Output the [x, y] coordinate of the center of the cell containing the given text.  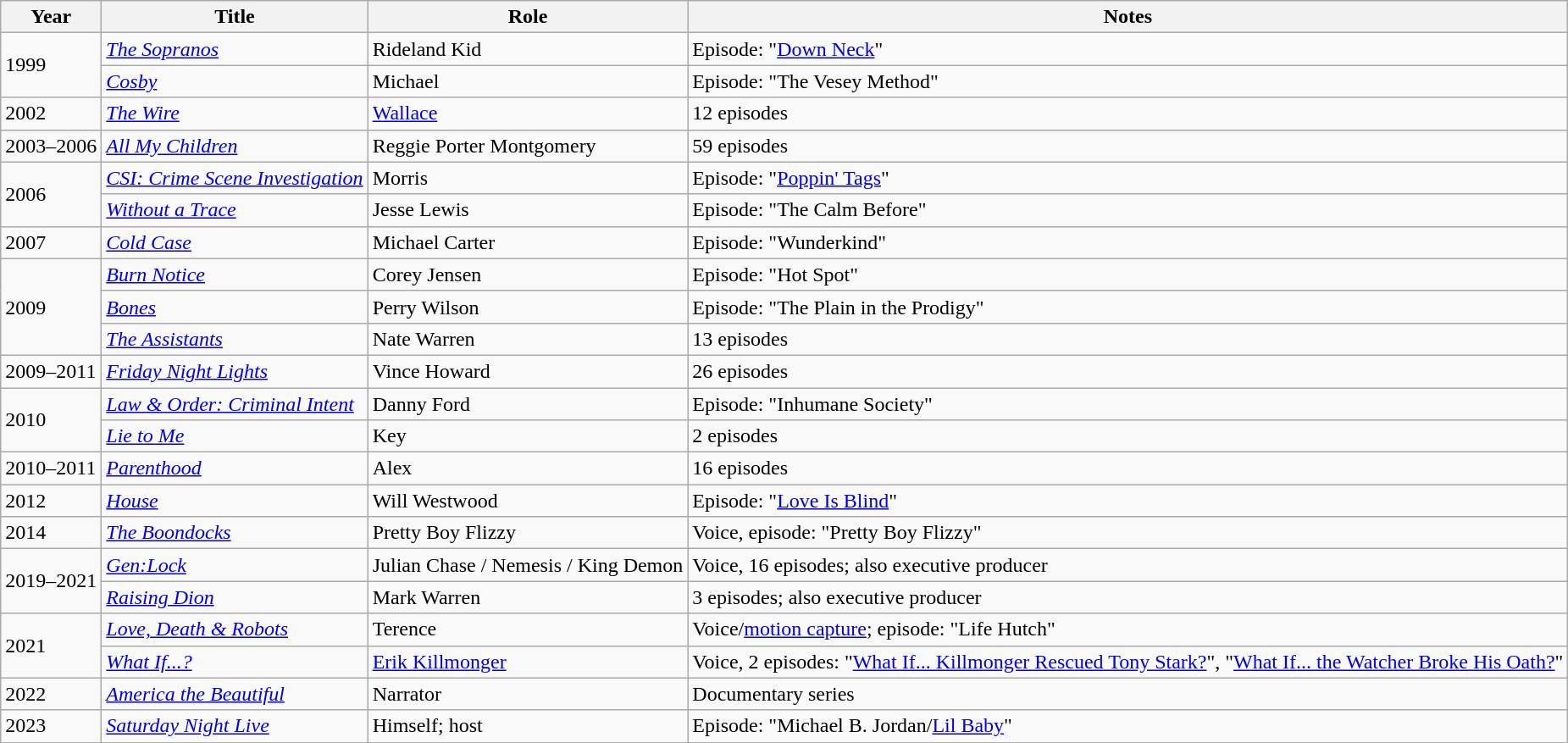
Reggie Porter Montgomery [528, 146]
2006 [51, 194]
Julian Chase / Nemesis / King Demon [528, 565]
Voice, episode: "Pretty Boy Flizzy" [1128, 533]
Without a Trace [235, 210]
Year [51, 17]
Episode: "Hot Spot" [1128, 274]
What If...? [235, 662]
2009 [51, 307]
Love, Death & Robots [235, 629]
1999 [51, 65]
2022 [51, 694]
Episode: "Inhumane Society" [1128, 404]
Episode: "The Calm Before" [1128, 210]
2002 [51, 114]
Jesse Lewis [528, 210]
16 episodes [1128, 469]
Michael [528, 81]
3 episodes; also executive producer [1128, 597]
Corey Jensen [528, 274]
Bones [235, 307]
Nate Warren [528, 339]
Episode: "The Plain in the Prodigy" [1128, 307]
Episode: "Down Neck" [1128, 49]
2007 [51, 242]
2003–2006 [51, 146]
Terence [528, 629]
Voice/motion capture; episode: "Life Hutch" [1128, 629]
Perry Wilson [528, 307]
13 episodes [1128, 339]
Episode: "Poppin' Tags" [1128, 178]
Raising Dion [235, 597]
Voice, 16 episodes; also executive producer [1128, 565]
Voice, 2 episodes: "What If... Killmonger Rescued Tony Stark?", "What If... the Watcher Broke His Oath?" [1128, 662]
Friday Night Lights [235, 371]
Erik Killmonger [528, 662]
The Boondocks [235, 533]
2023 [51, 726]
Lie to Me [235, 436]
59 episodes [1128, 146]
Will Westwood [528, 501]
Alex [528, 469]
Saturday Night Live [235, 726]
Gen:Lock [235, 565]
Title [235, 17]
Michael Carter [528, 242]
2014 [51, 533]
All My Children [235, 146]
Key [528, 436]
America the Beautiful [235, 694]
Episode: "Wunderkind" [1128, 242]
26 episodes [1128, 371]
2012 [51, 501]
Cold Case [235, 242]
2019–2021 [51, 581]
2009–2011 [51, 371]
Role [528, 17]
Vince Howard [528, 371]
12 episodes [1128, 114]
Mark Warren [528, 597]
Burn Notice [235, 274]
The Sopranos [235, 49]
House [235, 501]
The Wire [235, 114]
Danny Ford [528, 404]
Law & Order: Criminal Intent [235, 404]
2021 [51, 646]
Episode: "Michael B. Jordan/Lil Baby" [1128, 726]
Wallace [528, 114]
Cosby [235, 81]
CSI: Crime Scene Investigation [235, 178]
Episode: "Love Is Blind" [1128, 501]
The Assistants [235, 339]
Documentary series [1128, 694]
Narrator [528, 694]
Morris [528, 178]
2010–2011 [51, 469]
2 episodes [1128, 436]
Rideland Kid [528, 49]
Parenthood [235, 469]
Himself; host [528, 726]
2010 [51, 420]
Pretty Boy Flizzy [528, 533]
Notes [1128, 17]
Episode: "The Vesey Method" [1128, 81]
